Pinpoint the cell where the given text exists, returning its [X, Y] midpoint coordinate. 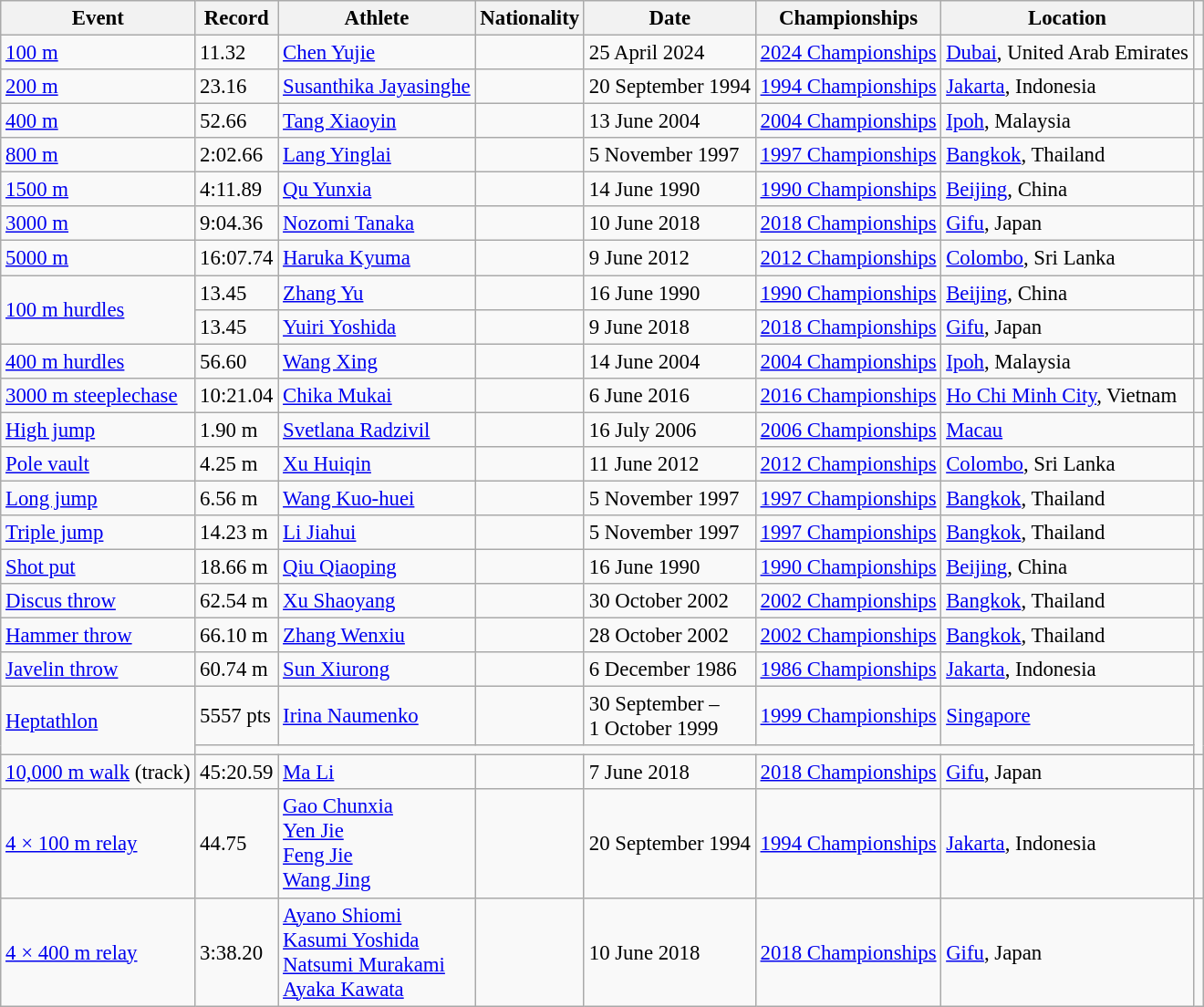
62.54 m [237, 601]
30 October 2002 [669, 601]
3000 m steeplechase [99, 395]
9:04.36 [237, 223]
Xu Huiqin [377, 464]
Wang Kuo-huei [377, 498]
1999 Championships [848, 717]
11.32 [237, 53]
Triple jump [99, 533]
Javelin throw [99, 670]
9 June 2012 [669, 258]
Gao ChunxiaYen JieFeng JieWang Jing [377, 845]
Sun Xiurong [377, 670]
2024 Championships [848, 53]
18.66 m [237, 566]
Date [669, 18]
Record [237, 18]
Long jump [99, 498]
Xu Shaoyang [377, 601]
Yuiri Yoshida [377, 327]
44.75 [237, 845]
Chen Yujie [377, 53]
Nationality [529, 18]
Zhang Yu [377, 293]
Ho Chi Minh City, Vietnam [1067, 395]
23.16 [237, 87]
66.10 m [237, 636]
Lang Yinglai [377, 155]
100 m hurdles [99, 310]
10,000 m walk (track) [99, 773]
Wang Xing [377, 361]
Li Jiahui [377, 533]
25 April 2024 [669, 53]
High jump [99, 430]
400 m hurdles [99, 361]
Tang Xiaoyin [377, 121]
30 September –1 October 1999 [669, 717]
Macau [1067, 430]
Susanthika Jayasinghe [377, 87]
Championships [848, 18]
6.56 m [237, 498]
3:38.20 [237, 952]
Chika Mukai [377, 395]
Hammer throw [99, 636]
6 June 2016 [669, 395]
Qu Yunxia [377, 190]
10:21.04 [237, 395]
200 m [99, 87]
13 June 2004 [669, 121]
1500 m [99, 190]
56.60 [237, 361]
Nozomi Tanaka [377, 223]
4 × 400 m relay [99, 952]
16 July 2006 [669, 430]
Svetlana Radzivil [377, 430]
7 June 2018 [669, 773]
Qiu Qiaoping [377, 566]
Discus throw [99, 601]
400 m [99, 121]
14 June 1990 [669, 190]
Ayano ShiomiKasumi YoshidaNatsumi MurakamiAyaka Kawata [377, 952]
Haruka Kyuma [377, 258]
4:11.89 [237, 190]
Singapore [1067, 717]
Pole vault [99, 464]
11 June 2012 [669, 464]
800 m [99, 155]
3000 m [99, 223]
14.23 m [237, 533]
1.90 m [237, 430]
Dubai, United Arab Emirates [1067, 53]
2006 Championships [848, 430]
100 m [99, 53]
Ma Li [377, 773]
14 June 2004 [669, 361]
Heptathlon [99, 721]
4.25 m [237, 464]
6 December 1986 [669, 670]
52.66 [237, 121]
45:20.59 [237, 773]
16:07.74 [237, 258]
Shot put [99, 566]
Location [1067, 18]
2:02.66 [237, 155]
Athlete [377, 18]
2016 Championships [848, 395]
9 June 2018 [669, 327]
5557 pts [237, 717]
60.74 m [237, 670]
Zhang Wenxiu [377, 636]
4 × 100 m relay [99, 845]
Event [99, 18]
Irina Naumenko [377, 717]
28 October 2002 [669, 636]
5000 m [99, 258]
1986 Championships [848, 670]
